Output the (x, y) coordinate of the center of the cell containing the given text.  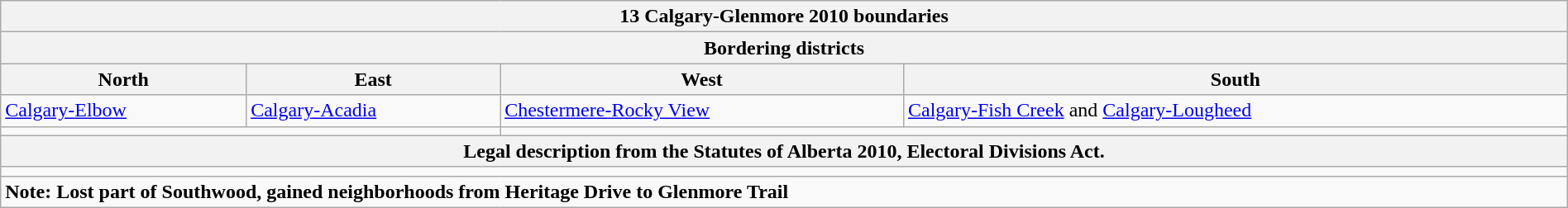
Calgary-Acadia (374, 111)
West (702, 79)
Legal description from the Statutes of Alberta 2010, Electoral Divisions Act. (784, 151)
East (374, 79)
Chestermere-Rocky View (702, 111)
Calgary-Elbow (124, 111)
South (1236, 79)
Calgary-Fish Creek and Calgary-Lougheed (1236, 111)
Bordering districts (784, 48)
Note: Lost part of Southwood, gained neighborhoods from Heritage Drive to Glenmore Trail (784, 191)
13 Calgary-Glenmore 2010 boundaries (784, 17)
North (124, 79)
